Provide the (x, y) coordinate of the cell's center where the given text is located.  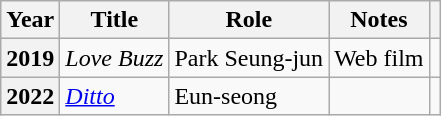
2022 (30, 96)
Park Seung-jun (249, 58)
Ditto (114, 96)
Web film (379, 58)
Notes (379, 20)
2019 (30, 58)
Love Buzz (114, 58)
Title (114, 20)
Year (30, 20)
Eun-seong (249, 96)
Role (249, 20)
